For the text-containing cell, return its midpoint in (X, Y) coordinate format. 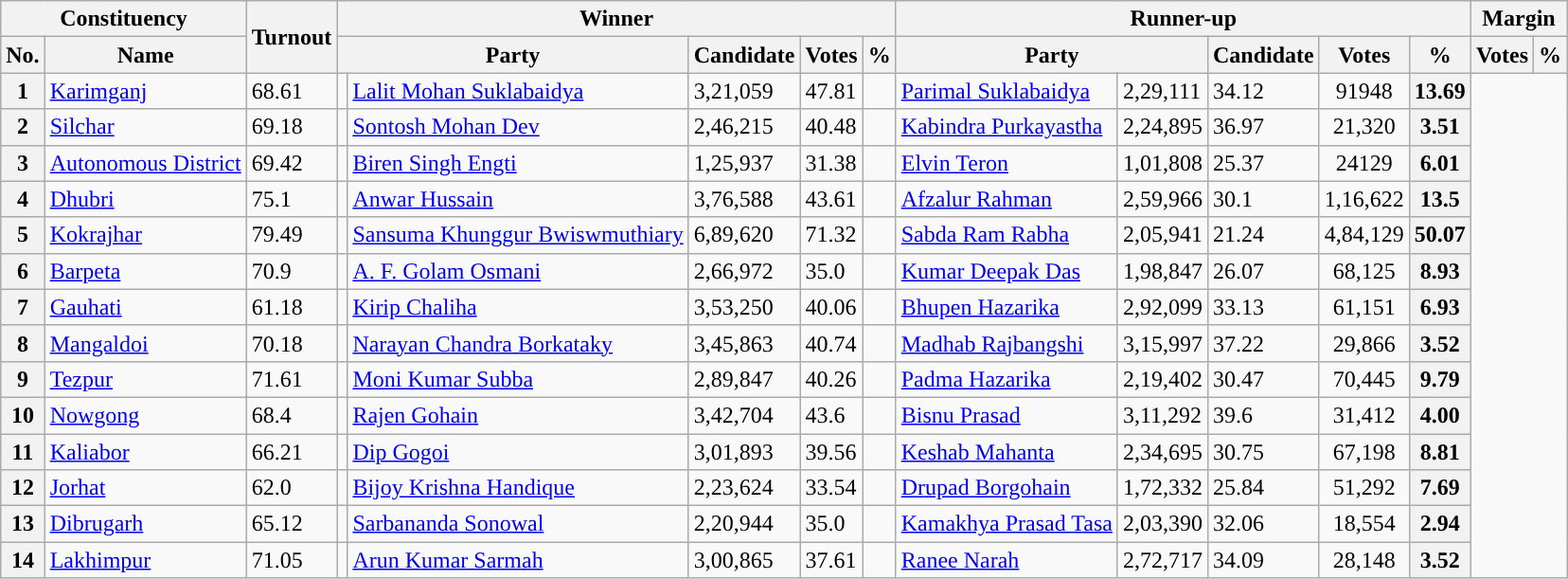
Kamakhya Prasad Tasa (1007, 524)
26.07 (1263, 271)
Madhab Rajbangshi (1007, 343)
Sontosh Mohan Dev (518, 127)
2,20,944 (744, 524)
2,19,402 (1163, 379)
3.51 (1439, 127)
71.32 (831, 235)
37.22 (1263, 343)
Parimal Suklabaidya (1007, 91)
Keshab Mahanta (1007, 452)
3,45,863 (744, 343)
Kaliabor (146, 452)
Anwar Hussain (518, 199)
2,72,717 (1163, 560)
Dip Gogoi (518, 452)
71.61 (292, 379)
Kumar Deepak Das (1007, 271)
70.9 (292, 271)
Arun Kumar Sarmah (518, 560)
Sansuma Khunggur Bwiswmuthiary (518, 235)
Drupad Borgohain (1007, 488)
Bijoy Krishna Handique (518, 488)
Moni Kumar Subba (518, 379)
34.09 (1263, 560)
50.07 (1439, 235)
18,554 (1363, 524)
3,15,997 (1163, 343)
Dibrugarh (146, 524)
3,53,250 (744, 307)
Bisnu Prasad (1007, 415)
9.79 (1439, 379)
Sarbananda Sonowal (518, 524)
61.18 (292, 307)
Padma Hazarika (1007, 379)
39.56 (831, 452)
3,76,588 (744, 199)
Kokrajhar (146, 235)
37.61 (831, 560)
6,89,620 (744, 235)
70.18 (292, 343)
32.06 (1263, 524)
2,23,624 (744, 488)
Silchar (146, 127)
13 (23, 524)
2,92,099 (1163, 307)
3 (23, 163)
Margin (1519, 19)
Narayan Chandra Borkataky (518, 343)
66.21 (292, 452)
Constituency (123, 19)
24129 (1363, 163)
Winner (616, 19)
Autonomous District (146, 163)
Bhupen Hazarika (1007, 307)
40.26 (831, 379)
5 (23, 235)
Gauhati (146, 307)
No. (23, 55)
3,01,893 (744, 452)
2,46,215 (744, 127)
2,05,941 (1163, 235)
28,148 (1363, 560)
68.4 (292, 415)
Barpeta (146, 271)
33.54 (831, 488)
2,29,111 (1163, 91)
3,11,292 (1163, 415)
40.06 (831, 307)
68.61 (292, 91)
6 (23, 271)
Lakhimpur (146, 560)
2,24,895 (1163, 127)
29,866 (1363, 343)
69.42 (292, 163)
Turnout (292, 37)
34.12 (1263, 91)
Jorhat (146, 488)
4.00 (1439, 415)
1,25,937 (744, 163)
Tezpur (146, 379)
31,412 (1363, 415)
8.93 (1439, 271)
7.69 (1439, 488)
2,34,695 (1163, 452)
69.18 (292, 127)
10 (23, 415)
25.84 (1263, 488)
Nowgong (146, 415)
14 (23, 560)
43.61 (831, 199)
21,320 (1363, 127)
4 (23, 199)
39.6 (1263, 415)
Runner-up (1184, 19)
Dhubri (146, 199)
21.24 (1263, 235)
43.6 (831, 415)
47.81 (831, 91)
79.49 (292, 235)
12 (23, 488)
30.1 (1263, 199)
51,292 (1363, 488)
A. F. Golam Osmani (518, 271)
Afzalur Rahman (1007, 199)
40.74 (831, 343)
1 (23, 91)
3,21,059 (744, 91)
8 (23, 343)
11 (23, 452)
36.97 (1263, 127)
6.93 (1439, 307)
31.38 (831, 163)
Sabda Ram Rabha (1007, 235)
2.94 (1439, 524)
13.5 (1439, 199)
Kirip Chaliha (518, 307)
2,89,847 (744, 379)
8.81 (1439, 452)
Ranee Narah (1007, 560)
Rajen Gohain (518, 415)
40.48 (831, 127)
25.37 (1263, 163)
2,03,390 (1163, 524)
33.13 (1263, 307)
61,151 (1363, 307)
70,445 (1363, 379)
Karimganj (146, 91)
Kabindra Purkayastha (1007, 127)
1,72,332 (1163, 488)
1,98,847 (1163, 271)
91948 (1363, 91)
67,198 (1363, 452)
1,16,622 (1363, 199)
1,01,808 (1163, 163)
30.47 (1263, 379)
62.0 (292, 488)
6.01 (1439, 163)
2 (23, 127)
3,42,704 (744, 415)
2,59,966 (1163, 199)
4,84,129 (1363, 235)
13.69 (1439, 91)
Mangaldoi (146, 343)
9 (23, 379)
Lalit Mohan Suklabaidya (518, 91)
75.1 (292, 199)
3,00,865 (744, 560)
Name (146, 55)
7 (23, 307)
68,125 (1363, 271)
Biren Singh Engti (518, 163)
30.75 (1263, 452)
71.05 (292, 560)
2,66,972 (744, 271)
Elvin Teron (1007, 163)
65.12 (292, 524)
